Scan for the cell matching the given text and deliver its [X, Y] coordinate at center. 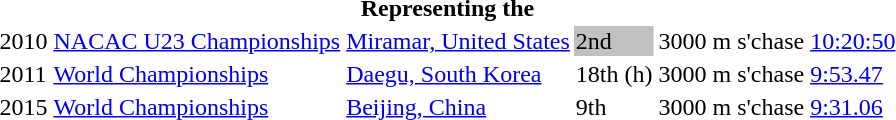
Miramar, United States [458, 41]
Daegu, South Korea [458, 74]
World Championships [197, 74]
NACAC U23 Championships [197, 41]
2nd [614, 41]
18th (h) [614, 74]
